Determine the [x, y] coordinate at the center of the cell enclosing the given text.  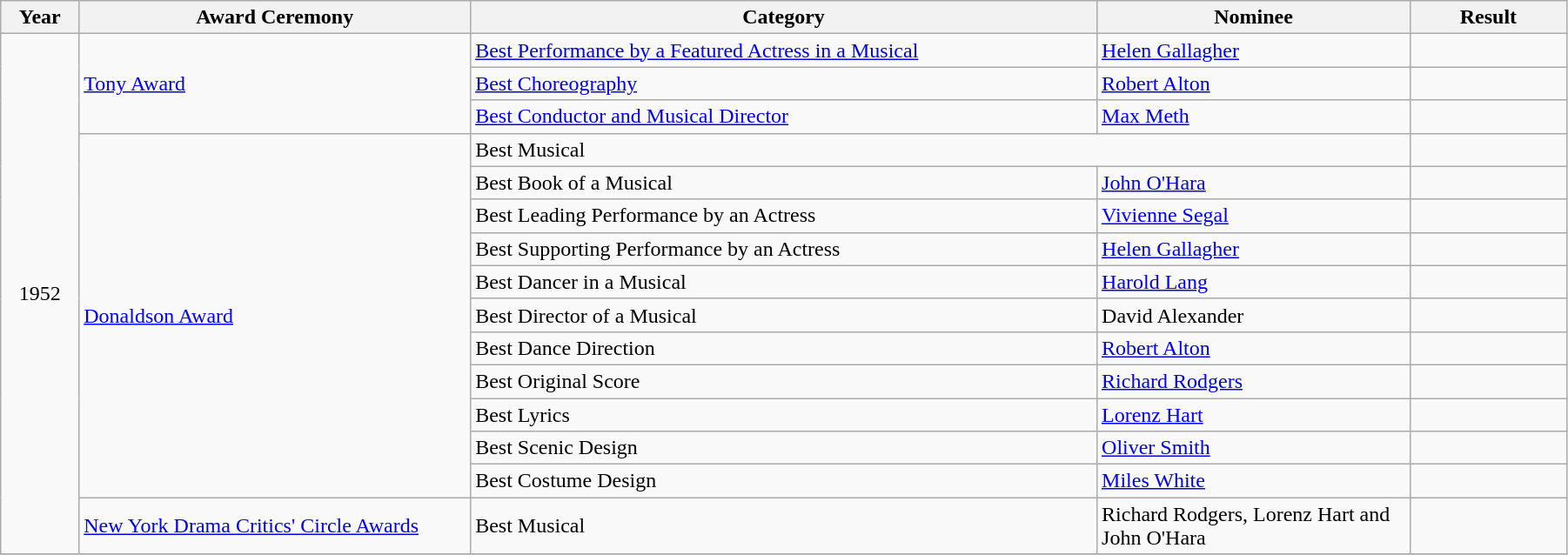
Year [40, 17]
Miles White [1254, 481]
New York Drama Critics' Circle Awards [275, 525]
Award Ceremony [275, 17]
Best Performance by a Featured Actress in a Musical [784, 50]
Tony Award [275, 84]
Richard Rodgers [1254, 381]
Lorenz Hart [1254, 415]
Best Lyrics [784, 415]
Best Original Score [784, 381]
Best Director of a Musical [784, 315]
Donaldson Award [275, 315]
Max Meth [1254, 117]
John O'Hara [1254, 183]
Vivienne Segal [1254, 216]
Best Dance Direction [784, 348]
Best Costume Design [784, 481]
Best Supporting Performance by an Actress [784, 249]
Harold Lang [1254, 282]
David Alexander [1254, 315]
Best Leading Performance by an Actress [784, 216]
Category [784, 17]
Best Choreography [784, 84]
Result [1488, 17]
1952 [40, 294]
Best Dancer in a Musical [784, 282]
Nominee [1254, 17]
Best Scenic Design [784, 448]
Oliver Smith [1254, 448]
Best Book of a Musical [784, 183]
Richard Rodgers, Lorenz Hart and John O'Hara [1254, 525]
Best Conductor and Musical Director [784, 117]
